Detect which cell encompasses the target text, then output its (X, Y) center coordinate. 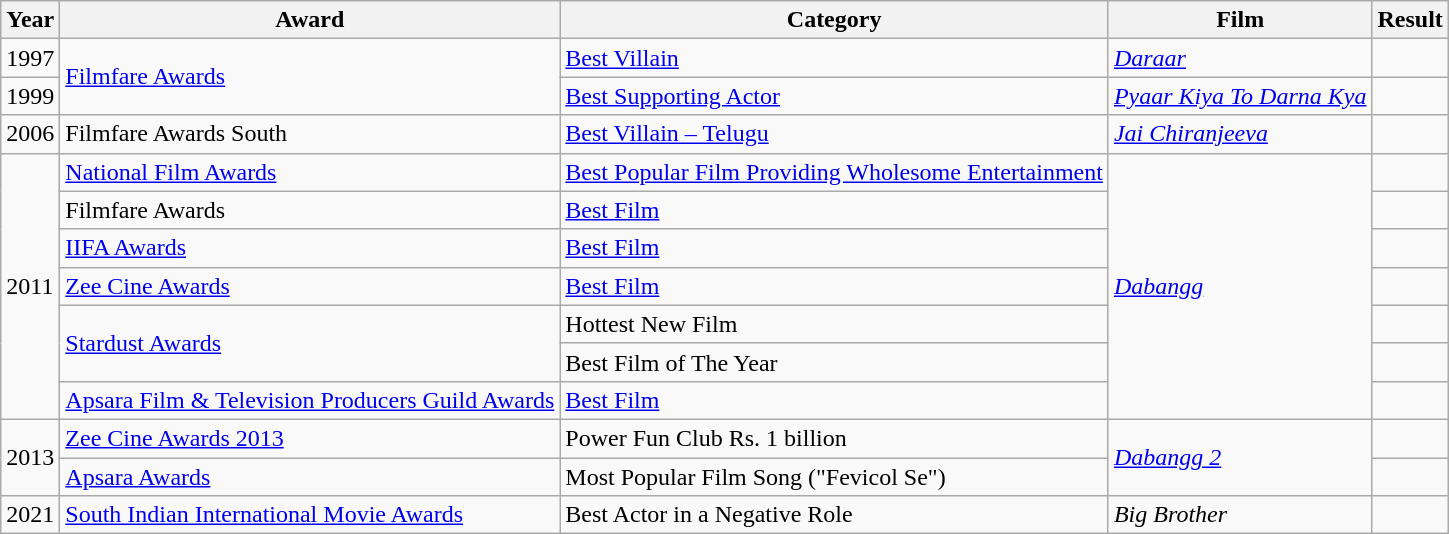
Zee Cine Awards 2013 (310, 438)
Category (834, 20)
1999 (30, 96)
National Film Awards (310, 172)
Zee Cine Awards (310, 286)
Apsara Film & Television Producers Guild Awards (310, 400)
Best Popular Film Providing Wholesome Entertainment (834, 172)
Award (310, 20)
Stardust Awards (310, 343)
Big Brother (1240, 515)
IIFA Awards (310, 248)
Best Villain – Telugu (834, 134)
2011 (30, 286)
Best Actor in a Negative Role (834, 515)
Jai Chiranjeeva (1240, 134)
Best Supporting Actor (834, 96)
Film (1240, 20)
Best Villain (834, 58)
Most Popular Film Song ("Fevicol Se") (834, 477)
Hottest New Film (834, 324)
2013 (30, 457)
Year (30, 20)
2006 (30, 134)
Daraar (1240, 58)
Best Film of The Year (834, 362)
South Indian International Movie Awards (310, 515)
Result (1410, 20)
2021 (30, 515)
Apsara Awards (310, 477)
Dabangg 2 (1240, 457)
Power Fun Club Rs. 1 billion (834, 438)
Filmfare Awards South (310, 134)
Pyaar Kiya To Darna Kya (1240, 96)
1997 (30, 58)
Dabangg (1240, 286)
